Identify which cell holds the provided text, then report its [x, y] central coordinate. 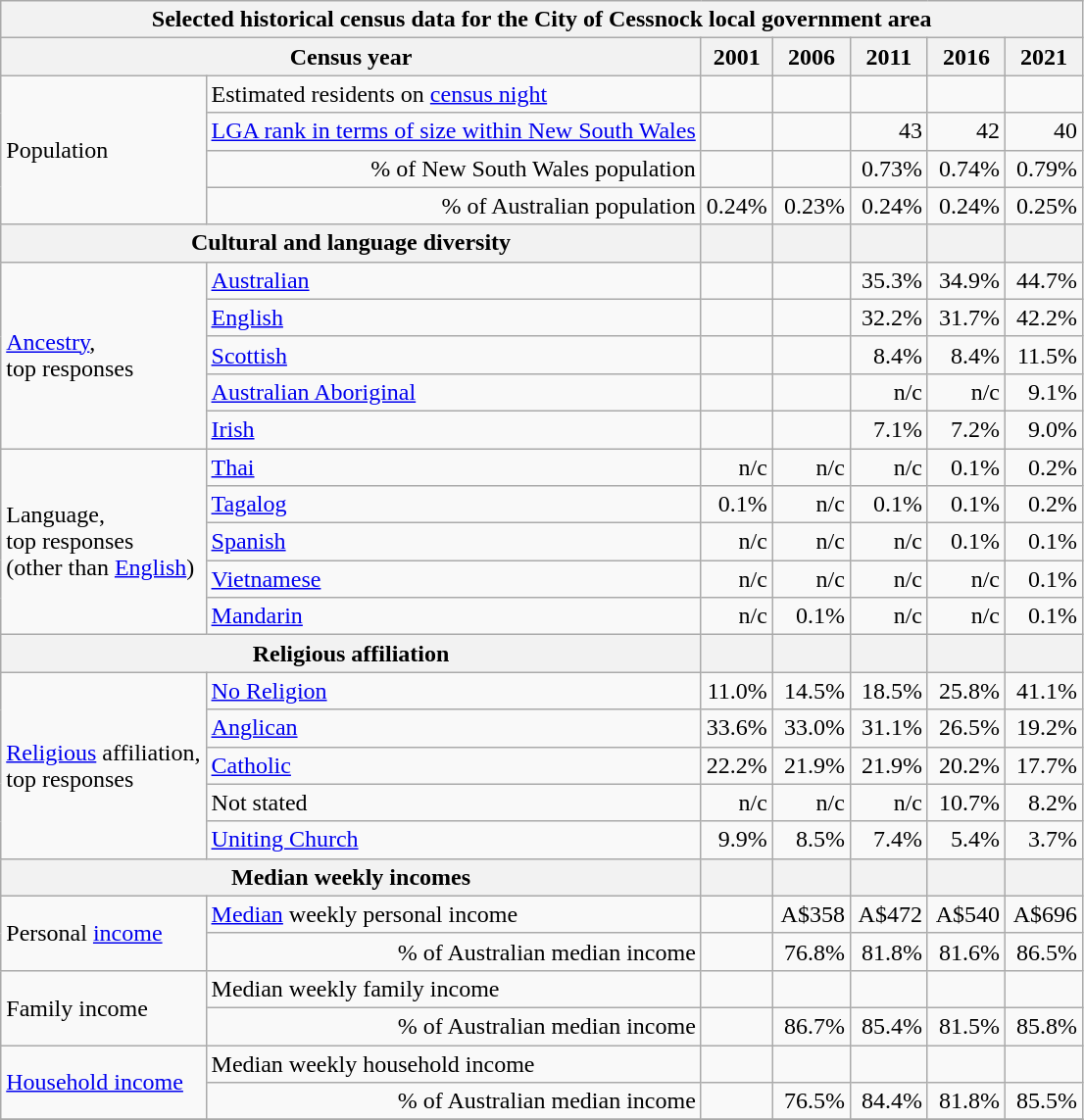
84.4% [888, 1101]
Catholic [453, 765]
76.8% [812, 951]
14.5% [812, 691]
A$472 [888, 914]
Australian [453, 280]
7.2% [966, 429]
Population [104, 150]
0.25% [1045, 206]
5.4% [966, 840]
3.7% [1045, 840]
Thai [453, 467]
Uniting Church [453, 840]
8.5% [812, 840]
0.74% [966, 169]
Vietnamese [453, 579]
Median weekly family income [453, 989]
31.1% [888, 728]
34.9% [966, 280]
8.2% [1045, 803]
Median weekly personal income [453, 914]
9.9% [737, 840]
17.7% [1045, 765]
Ancestry,top responses [104, 355]
9.1% [1045, 392]
10.7% [966, 803]
A$540 [966, 914]
7.1% [888, 429]
Personal income [104, 933]
2006 [812, 57]
9.0% [1045, 429]
44.7% [1045, 280]
0.79% [1045, 169]
86.5% [1045, 951]
76.5% [812, 1101]
Australian Aboriginal [453, 392]
Selected historical census data for the City of Cessnock local government area [542, 20]
Median weekly household income [453, 1063]
41.1% [1045, 691]
English [453, 317]
A$696 [1045, 914]
40 [1045, 131]
25.8% [966, 691]
20.2% [966, 765]
42.2% [1045, 317]
7.4% [888, 840]
18.5% [888, 691]
81.5% [966, 1026]
35.3% [888, 280]
Estimated residents on census night [453, 94]
2001 [737, 57]
2011 [888, 57]
Religious affiliation [351, 654]
Anglican [453, 728]
A$358 [812, 914]
81.6% [966, 951]
85.4% [888, 1026]
22.2% [737, 765]
Language,top responses(other than English) [104, 542]
42 [966, 131]
Not stated [453, 803]
No Religion [453, 691]
43 [888, 131]
Tagalog [453, 505]
Mandarin [453, 616]
19.2% [1045, 728]
Scottish [453, 355]
11.0% [737, 691]
33.0% [812, 728]
Religious affiliation,top responses [104, 765]
LGA rank in terms of size within New South Wales [453, 131]
32.2% [888, 317]
86.7% [812, 1026]
2016 [966, 57]
Household income [104, 1082]
% of Australian population [453, 206]
Median weekly incomes [351, 877]
% of New South Wales population [453, 169]
Spanish [453, 542]
0.73% [888, 169]
85.8% [1045, 1026]
0.23% [812, 206]
2021 [1045, 57]
11.5% [1045, 355]
85.5% [1045, 1101]
26.5% [966, 728]
Cultural and language diversity [351, 243]
31.7% [966, 317]
33.6% [737, 728]
Census year [351, 57]
Irish [453, 429]
Family income [104, 1007]
